Locate the cell with the specified text and output its [x, y] center coordinate. 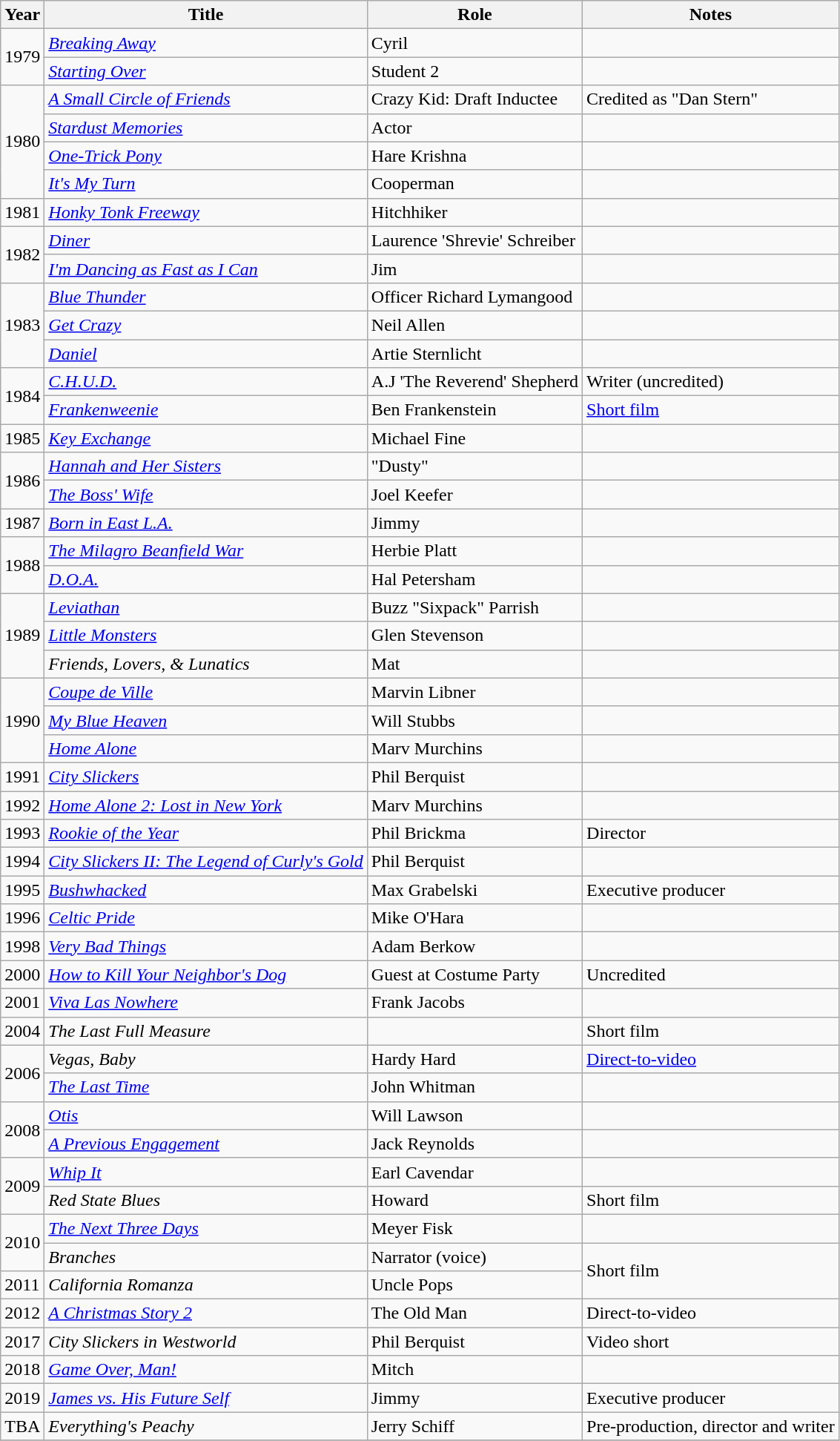
Buzz "Sixpack" Parrish [474, 607]
1990 [22, 720]
2017 [22, 1342]
Laurence 'Shrevie' Schreiber [474, 240]
How to Kill Your Neighbor's Dog [206, 975]
Writer (uncredited) [711, 382]
Home Alone 2: Lost in New York [206, 805]
Pre-production, director and writer [711, 1426]
Diner [206, 240]
Game Over, Man! [206, 1370]
Blue Thunder [206, 297]
Herbie Platt [474, 551]
Frank Jacobs [474, 1003]
1996 [22, 918]
Viva Las Nowhere [206, 1003]
Vegas, Baby [206, 1059]
2019 [22, 1398]
1993 [22, 834]
Starting Over [206, 71]
Hannah and Her Sisters [206, 466]
2008 [22, 1130]
Coupe de Ville [206, 692]
1982 [22, 254]
1989 [22, 636]
The Boss' Wife [206, 495]
2006 [22, 1073]
1981 [22, 212]
It's My Turn [206, 184]
Joel Keefer [474, 495]
Student 2 [474, 71]
1984 [22, 396]
Will Lawson [474, 1115]
One-Trick Pony [206, 156]
Little Monsters [206, 636]
A Previous Engagement [206, 1144]
Red State Blues [206, 1200]
Jim [474, 268]
Glen Stevenson [474, 636]
Will Stubbs [474, 720]
Bushwhacked [206, 890]
Daniel [206, 354]
Rookie of the Year [206, 834]
2004 [22, 1031]
1991 [22, 776]
Celtic Pride [206, 918]
Marvin Libner [474, 692]
"Dusty" [474, 466]
The Last Time [206, 1087]
Cyril [474, 43]
City Slickers [206, 776]
A Small Circle of Friends [206, 99]
City Slickers in Westworld [206, 1342]
Adam Berkow [474, 946]
Jerry Schiff [474, 1426]
City Slickers II: The Legend of Curly's Gold [206, 862]
C.H.U.D. [206, 382]
John Whitman [474, 1087]
Ben Frankenstein [474, 410]
Credited as "Dan Stern" [711, 99]
Hardy Hard [474, 1059]
2011 [22, 1285]
Hare Krishna [474, 156]
Frankenweenie [206, 410]
Hal Petersham [474, 579]
2018 [22, 1370]
1992 [22, 805]
Uncle Pops [474, 1285]
Year [22, 15]
Meyer Fisk [474, 1228]
Director [711, 834]
2000 [22, 975]
Max Grabelski [474, 890]
Jack Reynolds [474, 1144]
Phil Brickma [474, 834]
Born in East L.A. [206, 523]
Whip It [206, 1172]
Otis [206, 1115]
California Romanza [206, 1285]
1985 [22, 438]
A.J 'The Reverend' Shepherd [474, 382]
Very Bad Things [206, 946]
1979 [22, 57]
Cooperman [474, 184]
1994 [22, 862]
Officer Richard Lymangood [474, 297]
Michael Fine [474, 438]
Stardust Memories [206, 128]
2010 [22, 1242]
Howard [474, 1200]
Honky Tonk Freeway [206, 212]
Video short [711, 1342]
Earl Cavendar [474, 1172]
Friends, Lovers, & Lunatics [206, 664]
Hitchhiker [474, 212]
Uncredited [711, 975]
The Old Man [474, 1313]
Leviathan [206, 607]
The Milagro Beanfield War [206, 551]
Mike O'Hara [474, 918]
Branches [206, 1257]
Notes [711, 15]
Role [474, 15]
1998 [22, 946]
Crazy Kid: Draft Inductee [474, 99]
D.O.A. [206, 579]
Actor [474, 128]
James vs. His Future Self [206, 1398]
A Christmas Story 2 [206, 1313]
2001 [22, 1003]
Home Alone [206, 748]
The Next Three Days [206, 1228]
Narrator (voice) [474, 1257]
Key Exchange [206, 438]
Breaking Away [206, 43]
1980 [22, 142]
Guest at Costume Party [474, 975]
1987 [22, 523]
My Blue Heaven [206, 720]
1988 [22, 565]
Mitch [474, 1370]
TBA [22, 1426]
I'm Dancing as Fast as I Can [206, 268]
Everything's Peachy [206, 1426]
Neil Allen [474, 325]
The Last Full Measure [206, 1031]
Get Crazy [206, 325]
1986 [22, 481]
2009 [22, 1186]
1995 [22, 890]
Artie Sternlicht [474, 354]
1983 [22, 325]
Mat [474, 664]
2012 [22, 1313]
Title [206, 15]
